Extract the (x, y) coordinate from the center of the cell holding the provided text.  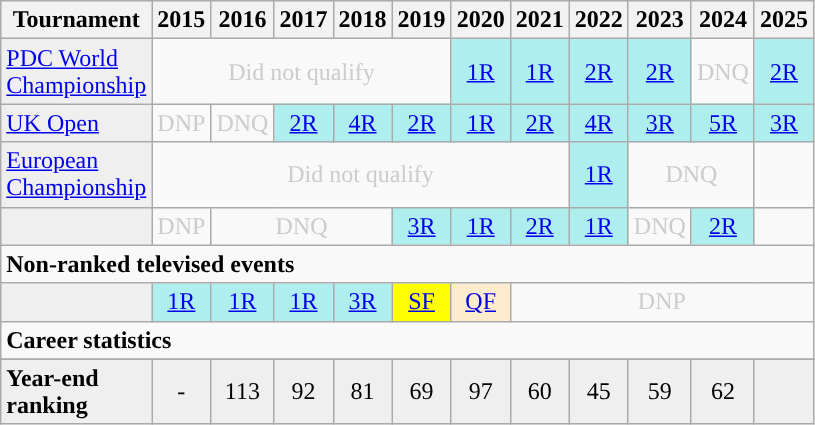
59 (660, 392)
UK Open (76, 123)
2025 (784, 20)
81 (362, 392)
2015 (182, 20)
PDC World Championship (76, 72)
2024 (722, 20)
2019 (422, 20)
60 (540, 392)
2023 (660, 20)
2017 (304, 20)
2020 (480, 20)
2018 (362, 20)
QF (480, 302)
Year-end ranking (76, 392)
5R (722, 123)
62 (722, 392)
European Championship (76, 174)
69 (422, 392)
Non-ranked televised events (408, 264)
2016 (242, 20)
113 (242, 392)
2022 (598, 20)
97 (480, 392)
Tournament (76, 20)
SF (422, 302)
92 (304, 392)
- (182, 392)
2021 (540, 20)
Career statistics (408, 340)
45 (598, 392)
